From the cell containing the given text, extract its center point as (x, y) coordinate. 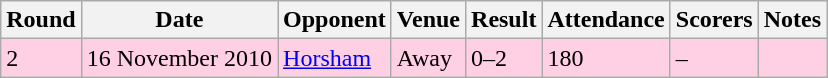
2 (41, 58)
Opponent (335, 20)
0–2 (504, 58)
Round (41, 20)
180 (606, 58)
Result (504, 20)
– (714, 58)
Attendance (606, 20)
Scorers (714, 20)
Date (179, 20)
Horsham (335, 58)
Away (428, 58)
Venue (428, 20)
16 November 2010 (179, 58)
Notes (792, 20)
